Determine the (X, Y) coordinate at the center of the cell enclosing the given text.  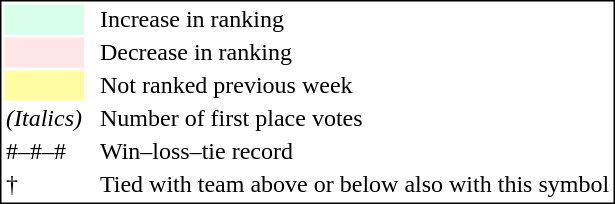
Increase in ranking (354, 19)
Win–loss–tie record (354, 151)
Tied with team above or below also with this symbol (354, 185)
† (44, 185)
Decrease in ranking (354, 53)
Number of first place votes (354, 119)
Not ranked previous week (354, 85)
#–#–# (44, 151)
(Italics) (44, 119)
